Determine the [X, Y] coordinate at the center of the cell enclosing the given text.  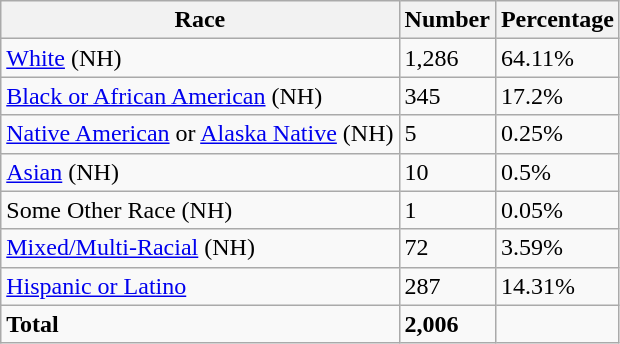
64.11% [557, 58]
Number [447, 20]
287 [447, 286]
Some Other Race (NH) [200, 210]
Total [200, 324]
Mixed/Multi-Racial (NH) [200, 248]
0.25% [557, 134]
Hispanic or Latino [200, 286]
1 [447, 210]
2,006 [447, 324]
Native American or Alaska Native (NH) [200, 134]
Black or African American (NH) [200, 96]
1,286 [447, 58]
345 [447, 96]
White (NH) [200, 58]
10 [447, 172]
Race [200, 20]
0.5% [557, 172]
14.31% [557, 286]
Percentage [557, 20]
5 [447, 134]
0.05% [557, 210]
17.2% [557, 96]
72 [447, 248]
3.59% [557, 248]
Asian (NH) [200, 172]
